Output the [x, y] coordinate of the center of the cell containing the given text.  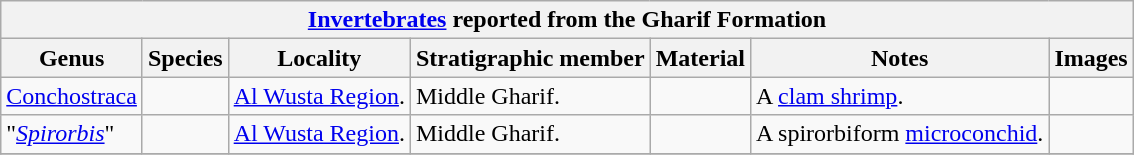
Material [700, 58]
"Spirorbis" [72, 134]
Notes [900, 58]
Genus [72, 58]
Species [185, 58]
Conchostraca [72, 96]
A spirorbiform microconchid. [900, 134]
Images [1091, 58]
Invertebrates reported from the Gharif Formation [567, 20]
A clam shrimp. [900, 96]
Locality [319, 58]
Stratigraphic member [530, 58]
